Provide the [x, y] coordinate of the cell's center where the given text is located.  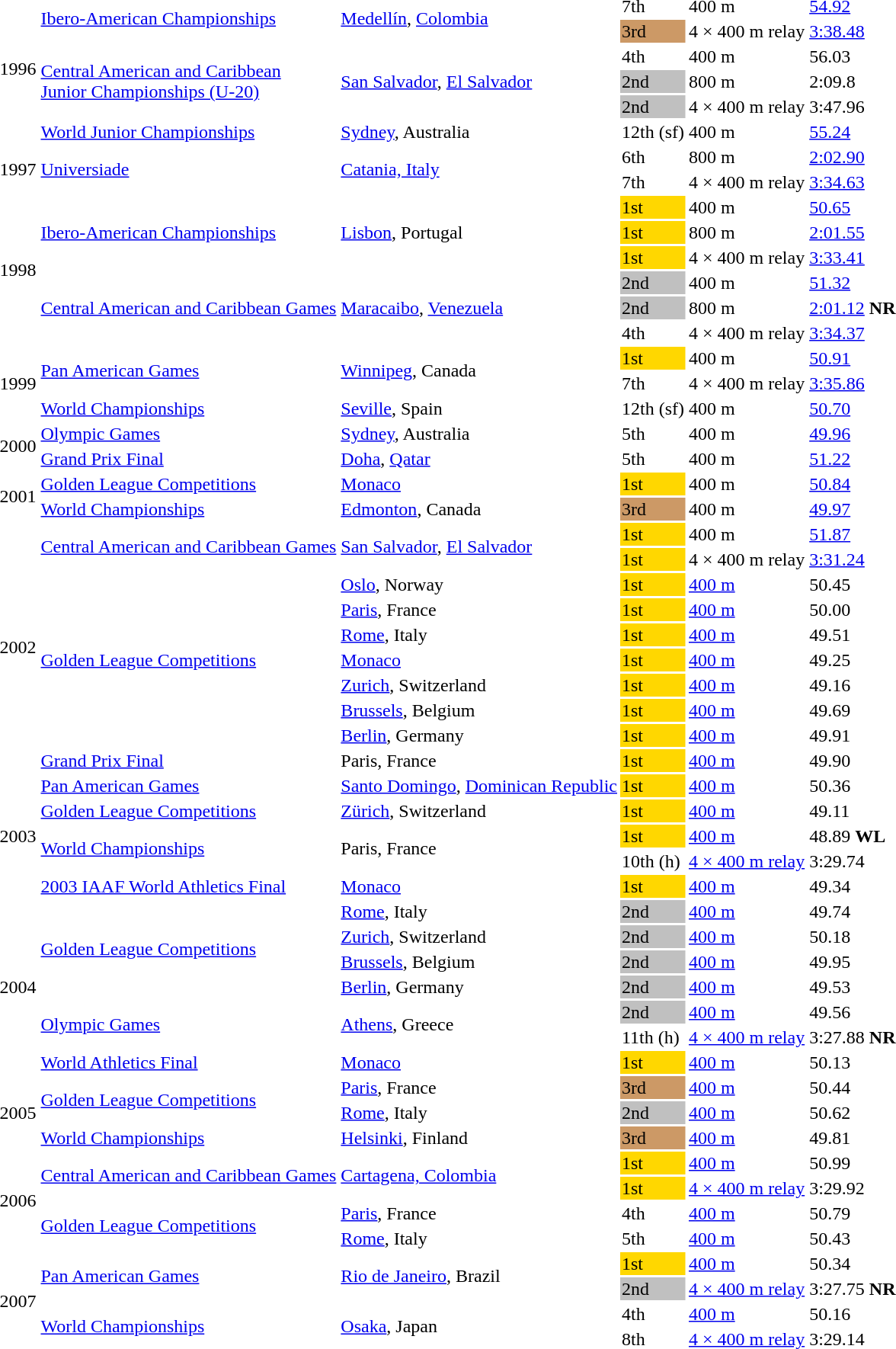
6th [652, 157]
World Athletics Final [189, 1062]
Central American and CaribbeanJunior Championships (U-20) [189, 82]
Ibero-American Championships [189, 232]
11th (h) [652, 1037]
Winnipeg, Canada [479, 370]
Santo Domingo, Dominican Republic [479, 786]
Athens, Greece [479, 1024]
Doha, Qatar [479, 459]
10th (h) [652, 861]
Catania, Italy [479, 169]
World Junior Championships [189, 132]
Maracaibo, Venezuela [479, 308]
2003 IAAF World Athletics Final [189, 886]
Seville, Spain [479, 409]
Rio de Janeiro, Brazil [479, 1276]
Zürich, Switzerland [479, 811]
Lisbon, Portugal [479, 232]
Universiade [189, 169]
Cartagena, Colombia [479, 1175]
Edmonton, Canada [479, 509]
Oslo, Norway [479, 585]
Helsinki, Finland [479, 1138]
